Capture the cell that displays the provided text and extract its [X, Y] central coordinate. 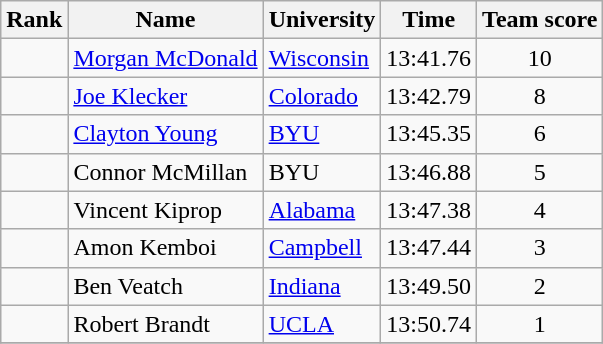
Connor McMillan [166, 172]
Time [429, 20]
13:46.88 [429, 172]
6 [540, 134]
Ben Veatch [166, 286]
Wisconsin [322, 58]
5 [540, 172]
Indiana [322, 286]
Amon Kemboi [166, 248]
Clayton Young [166, 134]
13:41.76 [429, 58]
4 [540, 210]
10 [540, 58]
UCLA [322, 324]
Morgan McDonald [166, 58]
13:49.50 [429, 286]
Rank [34, 20]
University [322, 20]
Campbell [322, 248]
13:47.44 [429, 248]
Team score [540, 20]
8 [540, 96]
13:45.35 [429, 134]
Colorado [322, 96]
Vincent Kiprop [166, 210]
Name [166, 20]
2 [540, 286]
3 [540, 248]
1 [540, 324]
13:47.38 [429, 210]
13:50.74 [429, 324]
Robert Brandt [166, 324]
Alabama [322, 210]
13:42.79 [429, 96]
Joe Klecker [166, 96]
